Search for the cell housing the specified text and yield its (x, y) center coordinate. 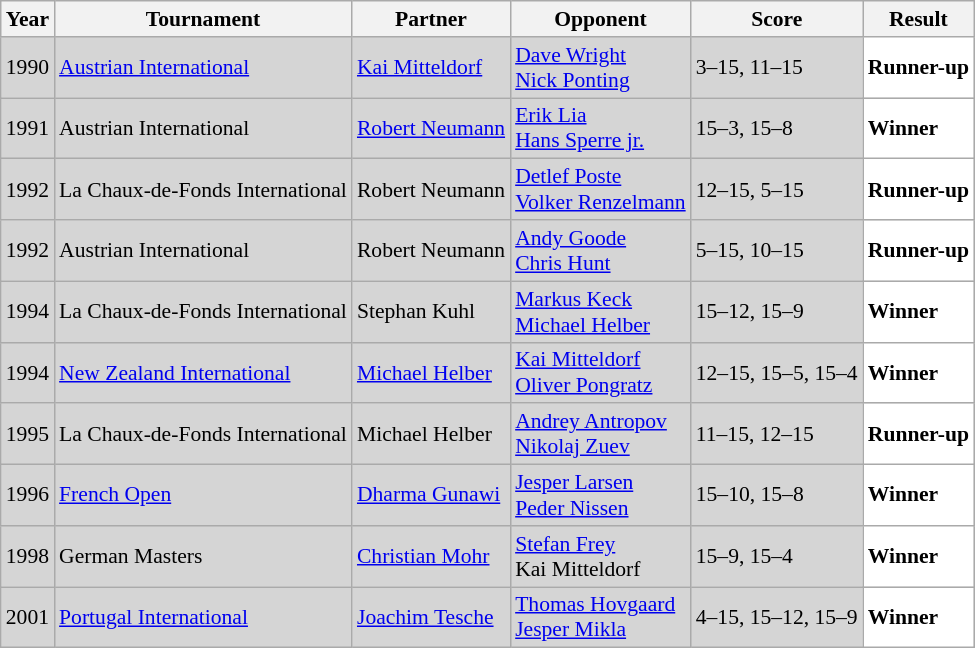
12–15, 15–5, 15–4 (777, 372)
Thomas Hovgaard Jesper Mikla (600, 618)
2001 (28, 618)
Dharma Gunawi (431, 496)
Jesper Larsen Peder Nissen (600, 496)
1990 (28, 68)
1998 (28, 556)
Stefan Frey Kai Mitteldorf (600, 556)
New Zealand International (203, 372)
Year (28, 19)
4–15, 15–12, 15–9 (777, 618)
1995 (28, 434)
Kai Mitteldorf (431, 68)
11–15, 12–15 (777, 434)
French Open (203, 496)
German Masters (203, 556)
15–9, 15–4 (777, 556)
Erik Lia Hans Sperre jr. (600, 128)
Markus Keck Michael Helber (600, 312)
5–15, 10–15 (777, 250)
15–10, 15–8 (777, 496)
15–12, 15–9 (777, 312)
Stephan Kuhl (431, 312)
Portugal International (203, 618)
Score (777, 19)
Joachim Tesche (431, 618)
Dave Wright Nick Ponting (600, 68)
Kai Mitteldorf Oliver Pongratz (600, 372)
Christian Mohr (431, 556)
Andrey Antropov Nikolaj Zuev (600, 434)
1996 (28, 496)
Detlef Poste Volker Renzelmann (600, 190)
Partner (431, 19)
1991 (28, 128)
Opponent (600, 19)
3–15, 11–15 (777, 68)
Tournament (203, 19)
12–15, 5–15 (777, 190)
Andy Goode Chris Hunt (600, 250)
15–3, 15–8 (777, 128)
Result (918, 19)
